Find where the given text appears and provide that cell's center as [X, Y] coordinate. 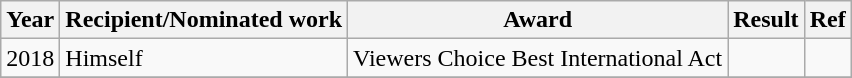
Result [766, 20]
Ref [828, 20]
Viewers Choice Best International Act [538, 58]
Himself [204, 58]
Award [538, 20]
Year [30, 20]
2018 [30, 58]
Recipient/Nominated work [204, 20]
